Locate the cell with the specified text and output its [X, Y] center coordinate. 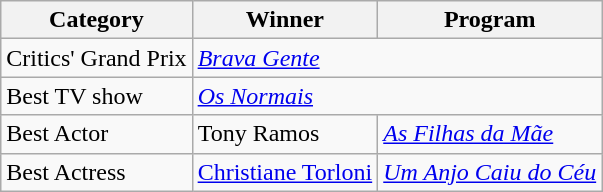
Os Normais [397, 96]
Christiane Torloni [285, 172]
As Filhas da Mãe [490, 134]
Um Anjo Caiu do Céu [490, 172]
Tony Ramos [285, 134]
Category [96, 20]
Best Actor [96, 134]
Program [490, 20]
Brava Gente [397, 58]
Best Actress [96, 172]
Best TV show [96, 96]
Critics' Grand Prix [96, 58]
Winner [285, 20]
